Scan for the cell matching the given text and deliver its [X, Y] coordinate at center. 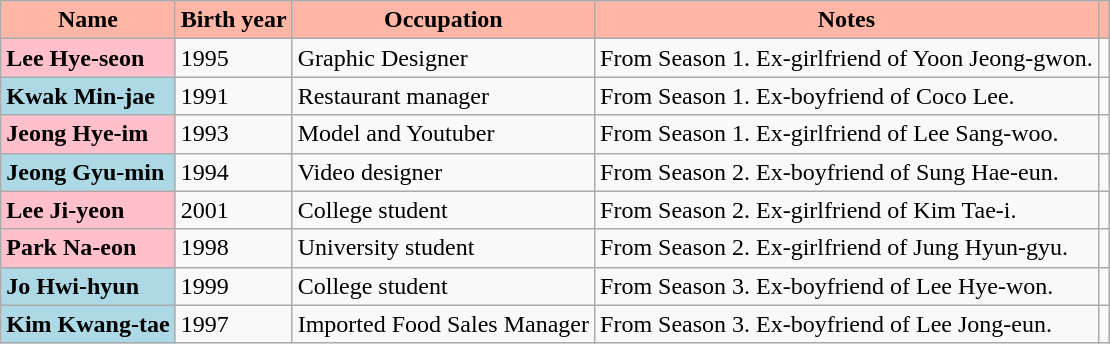
From Season 1. Ex-girlfriend of Lee Sang-woo. [847, 134]
Notes [847, 20]
Imported Food Sales Manager [443, 324]
1997 [234, 324]
1993 [234, 134]
From Season 3. Ex-boyfriend of Lee Hye-won. [847, 286]
Graphic Designer [443, 58]
1991 [234, 96]
Occupation [443, 20]
Kwak Min-jae [88, 96]
Name [88, 20]
From Season 1. Ex-girlfriend of Yoon Jeong-gwon. [847, 58]
From Season 3. Ex-boyfriend of Lee Jong-eun. [847, 324]
Restaurant manager [443, 96]
Lee Hye-seon [88, 58]
Model and Youtuber [443, 134]
University student [443, 248]
Kim Kwang-tae [88, 324]
Jeong Hye-im [88, 134]
Park Na-eon [88, 248]
Jeong Gyu-min [88, 172]
From Season 2. Ex-boyfriend of Sung Hae-eun. [847, 172]
1995 [234, 58]
From Season 1. Ex-boyfriend of Coco Lee. [847, 96]
Jo Hwi-hyun [88, 286]
Lee Ji-yeon [88, 210]
2001 [234, 210]
1998 [234, 248]
From Season 2. Ex-girlfriend of Kim Tae-i. [847, 210]
Birth year [234, 20]
1999 [234, 286]
1994 [234, 172]
From Season 2. Ex-girlfriend of Jung Hyun-gyu. [847, 248]
Video designer [443, 172]
